Pinpoint the cell where the given text exists, returning its (X, Y) midpoint coordinate. 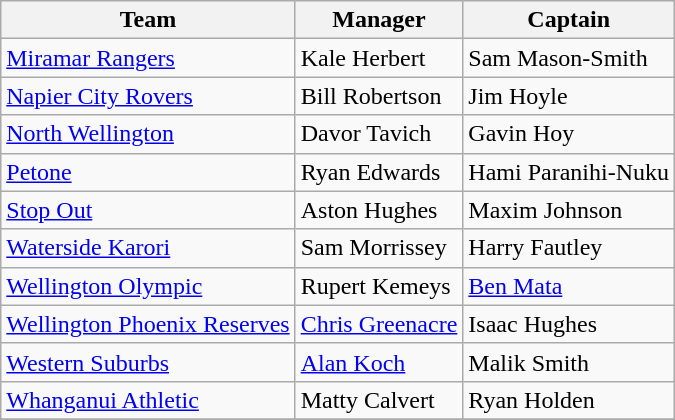
Chris Greenacre (379, 324)
Ryan Holden (569, 400)
Wellington Olympic (148, 286)
Matty Calvert (379, 400)
Western Suburbs (148, 362)
Maxim Johnson (569, 210)
Jim Hoyle (569, 96)
Petone (148, 172)
Napier City Rovers (148, 96)
Harry Fautley (569, 248)
Ryan Edwards (379, 172)
Wellington Phoenix Reserves (148, 324)
Hami Paranihi-Nuku (569, 172)
Captain (569, 20)
Alan Koch (379, 362)
Ben Mata (569, 286)
Stop Out (148, 210)
North Wellington (148, 134)
Sam Morrissey (379, 248)
Malik Smith (569, 362)
Davor Tavich (379, 134)
Whanganui Athletic (148, 400)
Manager (379, 20)
Kale Herbert (379, 58)
Gavin Hoy (569, 134)
Rupert Kemeys (379, 286)
Waterside Karori (148, 248)
Isaac Hughes (569, 324)
Bill Robertson (379, 96)
Aston Hughes (379, 210)
Team (148, 20)
Sam Mason-Smith (569, 58)
Miramar Rangers (148, 58)
